Pinpoint the cell where the given text exists, returning its [X, Y] midpoint coordinate. 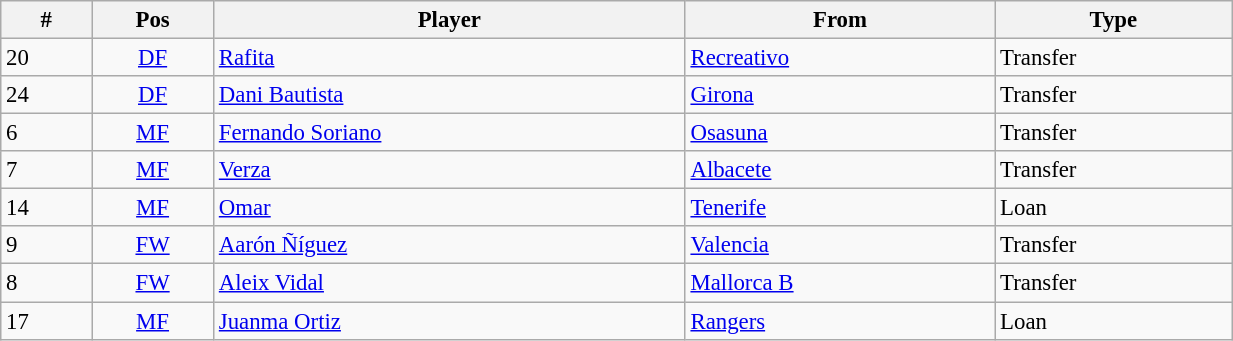
7 [46, 170]
Pos [153, 20]
Valencia [840, 245]
Juanma Ortiz [450, 321]
Omar [450, 208]
17 [46, 321]
9 [46, 245]
14 [46, 208]
Recreativo [840, 58]
Verza [450, 170]
20 [46, 58]
From [840, 20]
Osasuna [840, 133]
Tenerife [840, 208]
Dani Bautista [450, 95]
8 [46, 283]
# [46, 20]
24 [46, 95]
Fernando Soriano [450, 133]
Aleix Vidal [450, 283]
Mallorca B [840, 283]
Rafita [450, 58]
Albacete [840, 170]
Girona [840, 95]
6 [46, 133]
Aarón Ñíguez [450, 245]
Type [1114, 20]
Rangers [840, 321]
Player [450, 20]
